Extract the [X, Y] coordinate from the center of the cell holding the provided text.  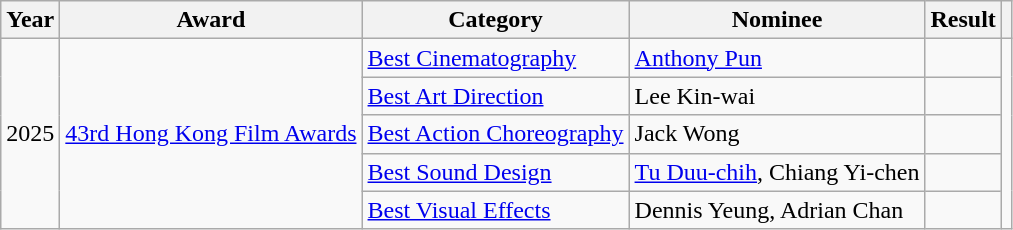
Jack Wong [777, 134]
Result [963, 20]
Year [30, 20]
43rd Hong Kong Film Awards [211, 134]
Nominee [777, 20]
Dennis Yeung, Adrian Chan [777, 210]
Best Art Direction [496, 96]
Best Sound Design [496, 172]
Tu Duu-chih, Chiang Yi-chen [777, 172]
Best Visual Effects [496, 210]
Category [496, 20]
Anthony Pun [777, 58]
Award [211, 20]
2025 [30, 134]
Best Action Choreography [496, 134]
Best Cinematography [496, 58]
Lee Kin-wai [777, 96]
